Search for the cell housing the specified text and yield its (X, Y) center coordinate. 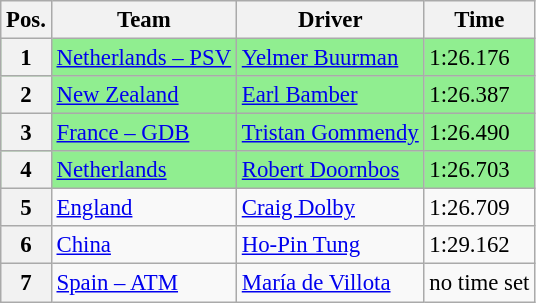
England (144, 208)
France – GDB (144, 133)
1:26.176 (480, 58)
Tristan Gommendy (330, 133)
Craig Dolby (330, 208)
3 (26, 133)
1:26.703 (480, 170)
Earl Bamber (330, 95)
1:29.162 (480, 245)
4 (26, 170)
Netherlands – PSV (144, 58)
Robert Doornbos (330, 170)
5 (26, 208)
Time (480, 20)
Pos. (26, 20)
Team (144, 20)
China (144, 245)
no time set (480, 283)
2 (26, 95)
1:26.709 (480, 208)
6 (26, 245)
1:26.490 (480, 133)
Yelmer Buurman (330, 58)
Spain – ATM (144, 283)
Driver (330, 20)
New Zealand (144, 95)
7 (26, 283)
1 (26, 58)
María de Villota (330, 283)
Ho-Pin Tung (330, 245)
1:26.387 (480, 95)
Netherlands (144, 170)
